From the cell containing the given text, extract its center point as [X, Y] coordinate. 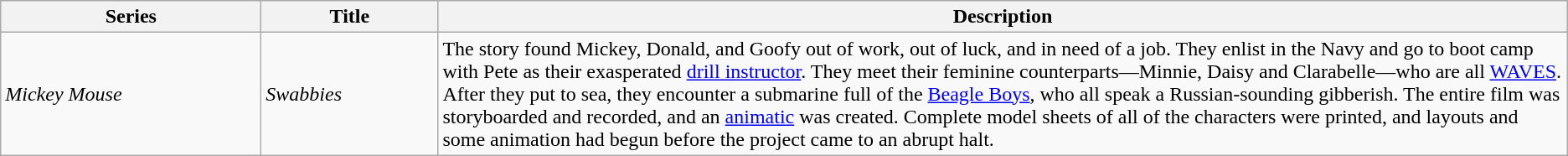
Title [350, 17]
Series [131, 17]
Description [1003, 17]
Mickey Mouse [131, 94]
Swabbies [350, 94]
